Determine the [x, y] coordinate at the center of the cell enclosing the given text.  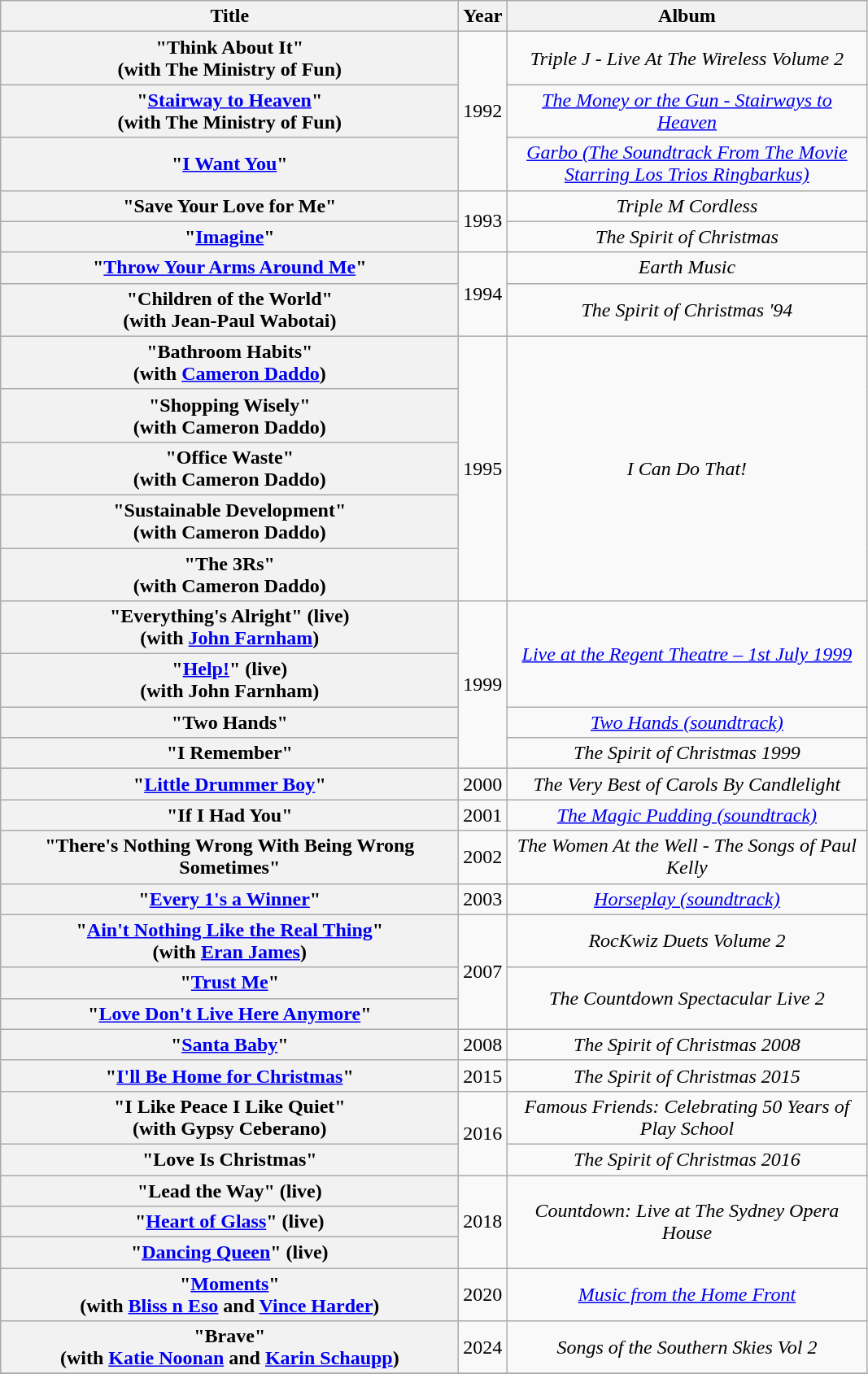
"Bathroom Habits" (with Cameron Daddo) [229, 363]
"I Want You" [229, 164]
"There's Nothing Wrong With Being Wrong Sometimes" [229, 857]
Music from the Home Front [687, 1295]
2002 [483, 857]
"Sustainable Development" (with Cameron Daddo) [229, 521]
RocKwiz Duets Volume 2 [687, 940]
"I Like Peace I Like Quiet" (with Gypsy Ceberano) [229, 1118]
"If I Had You" [229, 815]
Songs of the Southern Skies Vol 2 [687, 1347]
"Office Waste" (with Cameron Daddo) [229, 469]
"Santa Baby" [229, 1045]
The Spirit of Christmas 2008 [687, 1045]
Horseplay (soundtrack) [687, 899]
Two Hands (soundtrack) [687, 722]
Year [483, 16]
1999 [483, 685]
"I'll Be Home for Christmas" [229, 1075]
2016 [483, 1132]
1995 [483, 469]
The Women At the Well - The Songs of Paul Kelly [687, 857]
"Love Is Christmas" [229, 1159]
2020 [483, 1295]
Garbo (The Soundtrack From The Movie Starring Los Trios Ringbarkus) [687, 164]
Earth Music [687, 268]
2007 [483, 971]
"Lead the Way" (live) [229, 1190]
"Dancing Queen" (live) [229, 1253]
1994 [483, 294]
"Children of the World" (with Jean-Paul Wabotai) [229, 309]
The Spirit of Christmas '94 [687, 309]
"Heart of Glass" (live) [229, 1222]
"Save Your Love for Me" [229, 206]
2001 [483, 815]
Album [687, 16]
Countdown: Live at The Sydney Opera House [687, 1221]
2008 [483, 1045]
"Ain't Nothing Like the Real Thing" (with Eran James) [229, 940]
2024 [483, 1347]
The Spirit of Christmas 1999 [687, 753]
Title [229, 16]
1993 [483, 221]
The Countdown Spectacular Live 2 [687, 998]
2000 [483, 784]
2015 [483, 1075]
"Think About It" (with The Ministry of Fun) [229, 59]
"Everything's Alright" (live) (with John Farnham) [229, 628]
The Spirit of Christmas 2015 [687, 1075]
"Shopping Wisely" (with Cameron Daddo) [229, 415]
"Brave" (with Katie Noonan and Karin Schaupp) [229, 1347]
"The 3Rs" (with Cameron Daddo) [229, 574]
The Money or the Gun - Stairways to Heaven [687, 111]
The Magic Pudding (soundtrack) [687, 815]
Triple M Cordless [687, 206]
"Every 1's a Winner" [229, 899]
2018 [483, 1221]
"Two Hands" [229, 722]
"Little Drummer Boy" [229, 784]
The Very Best of Carols By Candlelight [687, 784]
The Spirit of Christmas [687, 237]
"Throw Your Arms Around Me" [229, 268]
I Can Do That! [687, 469]
"I Remember" [229, 753]
2003 [483, 899]
"Trust Me" [229, 983]
"Imagine" [229, 237]
Famous Friends: Celebrating 50 Years of Play School [687, 1118]
The Spirit of Christmas 2016 [687, 1159]
"Help!" (live) (with John Farnham) [229, 680]
"Moments" (with Bliss n Eso and Vince Harder) [229, 1295]
"Love Don't Live Here Anymore" [229, 1014]
"Stairway to Heaven" (with The Ministry of Fun) [229, 111]
Live at the Regent Theatre – 1st July 1999 [687, 654]
1992 [483, 111]
Triple J - Live At The Wireless Volume 2 [687, 59]
